Provide the (x, y) coordinate of the cell's center where the given text is located.  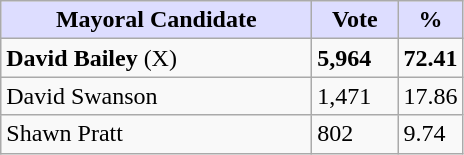
1,471 (355, 96)
5,964 (355, 58)
David Bailey (X) (156, 58)
72.41 (430, 58)
David Swanson (156, 96)
Mayoral Candidate (156, 20)
17.86 (430, 96)
Vote (355, 20)
802 (355, 134)
Shawn Pratt (156, 134)
9.74 (430, 134)
% (430, 20)
